Determine the [X, Y] coordinate at the center of the cell enclosing the given text.  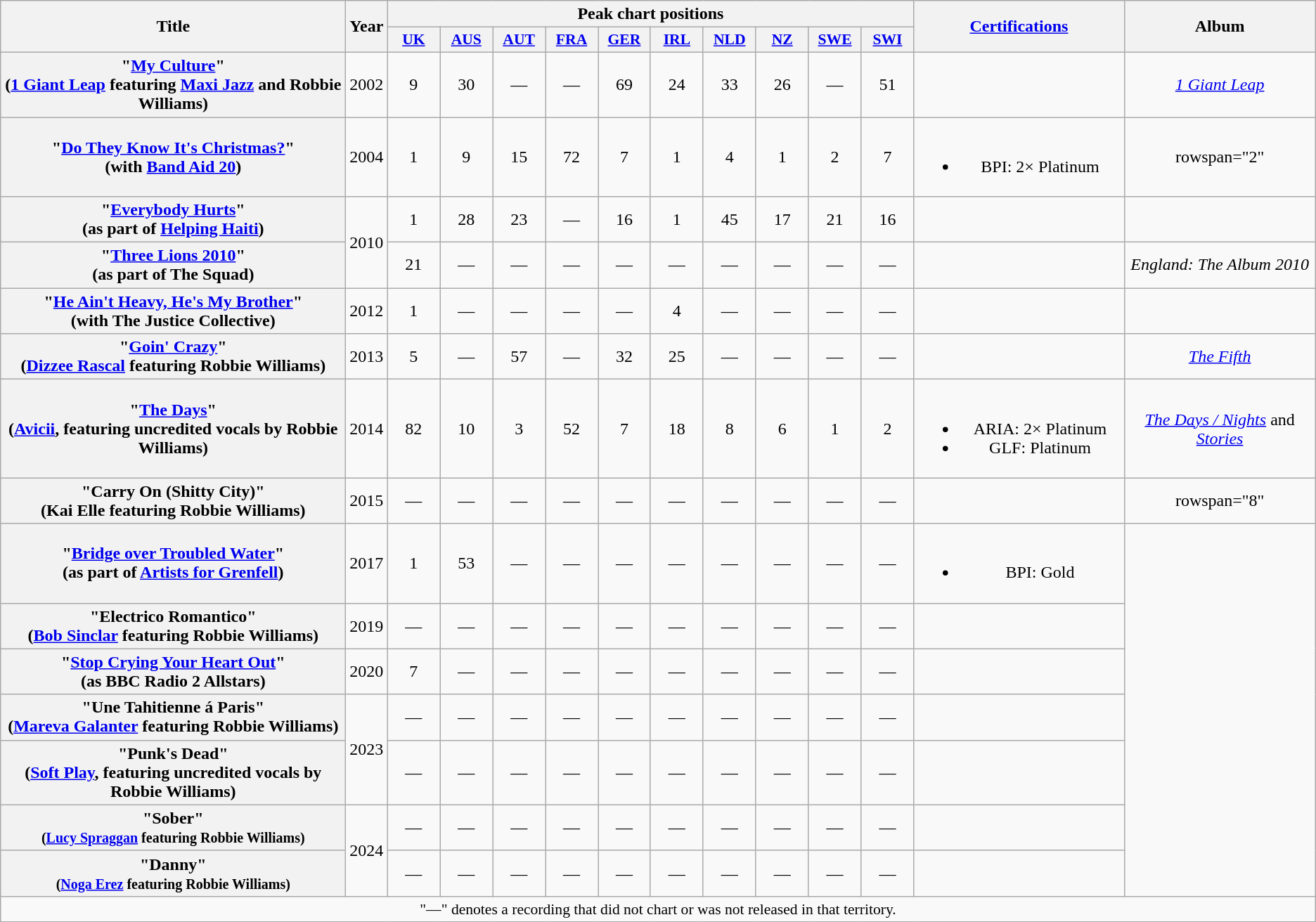
2013 [367, 357]
82 [413, 429]
AUT [519, 40]
Album [1220, 27]
2002 [367, 84]
8 [730, 429]
2014 [367, 429]
rowspan="2" [1220, 156]
6 [782, 429]
2023 [367, 749]
45 [730, 219]
Year [367, 27]
"Sober"(Lucy Spraggan featuring Robbie Williams) [173, 828]
England: The Album 2010 [1220, 266]
Certifications [1019, 27]
rowspan="8" [1220, 500]
"Three Lions 2010"(as part of The Squad) [173, 266]
18 [676, 429]
NLD [730, 40]
33 [730, 84]
UK [413, 40]
2010 [367, 242]
The Days / Nights and Stories [1220, 429]
15 [519, 156]
SWE [835, 40]
NZ [782, 40]
Peak chart positions [651, 14]
2020 [367, 672]
"Danny"(Noga Erez featuring Robbie Williams) [173, 873]
2012 [367, 311]
"He Ain't Heavy, He's My Brother"(with The Justice Collective) [173, 311]
2004 [367, 156]
24 [676, 84]
The Fifth [1220, 357]
23 [519, 219]
5 [413, 357]
53 [467, 564]
1 Giant Leap [1220, 84]
BPI: 2× Platinum [1019, 156]
26 [782, 84]
30 [467, 84]
"Une Tahitienne á Paris"(Mareva Galanter featuring Robbie Williams) [173, 717]
72 [572, 156]
"Do They Know It's Christmas?"(with Band Aid 20) [173, 156]
AUS [467, 40]
52 [572, 429]
3 [519, 429]
GER [624, 40]
"Punk's Dead"(Soft Play, featuring uncredited vocals by Robbie Williams) [173, 772]
17 [782, 219]
Title [173, 27]
"Everybody Hurts"(as part of Helping Haiti) [173, 219]
IRL [676, 40]
2024 [367, 850]
10 [467, 429]
32 [624, 357]
"Goin' Crazy"(Dizzee Rascal featuring Robbie Williams) [173, 357]
"Stop Crying Your Heart Out"(as BBC Radio 2 Allstars) [173, 672]
2019 [367, 625]
"My Culture"(1 Giant Leap featuring Maxi Jazz and Robbie Williams) [173, 84]
2015 [367, 500]
ARIA: 2× PlatinumGLF: Platinum [1019, 429]
69 [624, 84]
"Bridge over Troubled Water"(as part of Artists for Grenfell) [173, 564]
"Carry On (Shitty City)"(Kai Elle featuring Robbie Williams) [173, 500]
57 [519, 357]
SWI [887, 40]
28 [467, 219]
51 [887, 84]
"The Days"(Avicii, featuring uncredited vocals by Robbie Williams) [173, 429]
"Electrico Romantico"(Bob Sinclar featuring Robbie Williams) [173, 625]
25 [676, 357]
2017 [367, 564]
BPI: Gold [1019, 564]
"—" denotes a recording that did not chart or was not released in that territory. [658, 909]
FRA [572, 40]
